Output the (X, Y) coordinate of the center of the cell containing the given text.  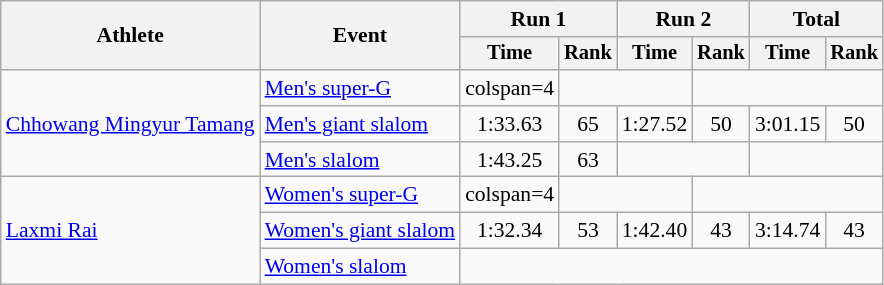
Total (816, 19)
Run 1 (538, 19)
Event (360, 36)
63 (588, 160)
3:14.74 (788, 231)
1:27.52 (654, 124)
Men's slalom (360, 160)
Women's giant slalom (360, 231)
Chhowang Mingyur Tamang (130, 124)
Women's super-G (360, 195)
Women's slalom (360, 267)
Run 2 (684, 19)
65 (588, 124)
Laxmi Rai (130, 230)
53 (588, 231)
1:42.40 (654, 231)
Athlete (130, 36)
1:32.34 (510, 231)
Men's super-G (360, 88)
3:01.15 (788, 124)
Men's giant slalom (360, 124)
1:43.25 (510, 160)
1:33.63 (510, 124)
